Output the [x, y] coordinate of the center of the cell containing the given text.  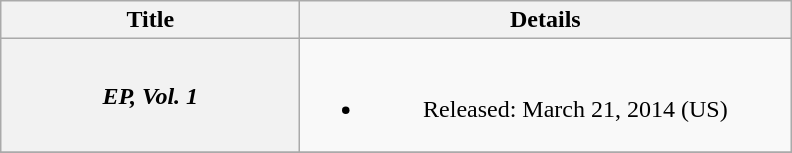
Details [546, 20]
Title [150, 20]
Released: March 21, 2014 (US) [546, 96]
EP, Vol. 1 [150, 96]
